For the text-containing cell, return its midpoint in (X, Y) coordinate format. 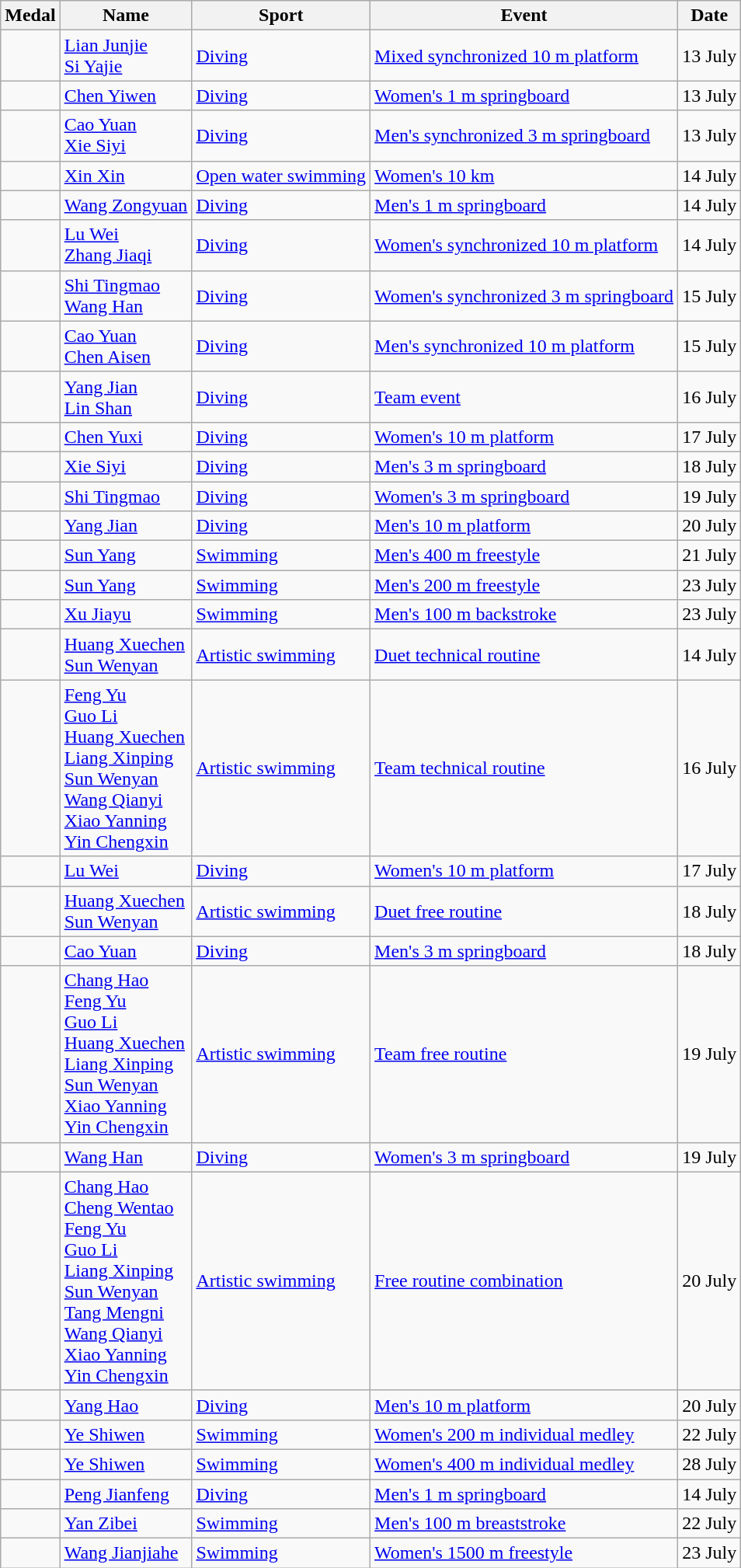
21 July (710, 556)
Cao YuanXie Siyi (126, 135)
Medal (30, 16)
Open water swimming (281, 176)
Yang JianLin Shan (126, 396)
Men's 100 m breaststroke (524, 1524)
Cao Yuan (126, 951)
Lian JunjieSi Yajie (126, 56)
Duet free routine (524, 911)
Wang Han (126, 1157)
Men's 100 m backstroke (524, 615)
28 July (710, 1464)
Xie Siyi (126, 466)
Cao YuanChen Aisen (126, 347)
Men's 400 m freestyle (524, 556)
Men's synchronized 3 m springboard (524, 135)
Chen Yuxi (126, 437)
Team technical routine (524, 768)
Wang Jianjiahe (126, 1553)
Team free routine (524, 1054)
Mixed synchronized 10 m platform (524, 56)
Feng YuGuo LiHuang XuechenLiang XinpingSun WenyanWang QianyiXiao YanningYin Chengxin (126, 768)
Lu WeiZhang Jiaqi (126, 246)
Yan Zibei (126, 1524)
Name (126, 16)
Sport (281, 16)
Free routine combination (524, 1281)
Chen Yiwen (126, 96)
Duet technical routine (524, 654)
Chang HaoCheng WentaoFeng YuGuo LiLiang XinpingSun WenyanTang MengniWang QianyiXiao YanningYin Chengxin (126, 1281)
Yang Jian (126, 526)
Yang Hao (126, 1405)
Men's synchronized 10 m platform (524, 347)
Shi Tingmao (126, 497)
Women's 200 m individual medley (524, 1434)
Date (710, 16)
Women's 1 m springboard (524, 96)
Wang Zongyuan (126, 205)
Peng Jianfeng (126, 1494)
Women's 400 m individual medley (524, 1464)
Xin Xin (126, 176)
Team event (524, 396)
Men's 200 m freestyle (524, 585)
Shi TingmaoWang Han (126, 295)
Lu Wei (126, 871)
Women's synchronized 10 m platform (524, 246)
Xu Jiayu (126, 615)
Event (524, 16)
Women's synchronized 3 m springboard (524, 295)
Women's 1500 m freestyle (524, 1553)
Women's 10 km (524, 176)
Chang HaoFeng YuGuo LiHuang XuechenLiang XinpingSun WenyanXiao YanningYin Chengxin (126, 1054)
